Extract the [X, Y] coordinate from the center of the cell holding the provided text.  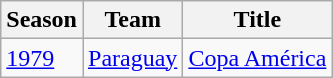
Paraguay [132, 58]
Title [258, 20]
Season [42, 20]
Team [132, 20]
1979 [42, 58]
Copa América [258, 58]
